Extract the [X, Y] coordinate from the center of the cell holding the provided text.  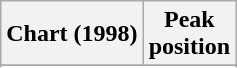
Peakposition [189, 34]
Chart (1998) [72, 34]
